Detect which cell encompasses the target text, then output its [X, Y] center coordinate. 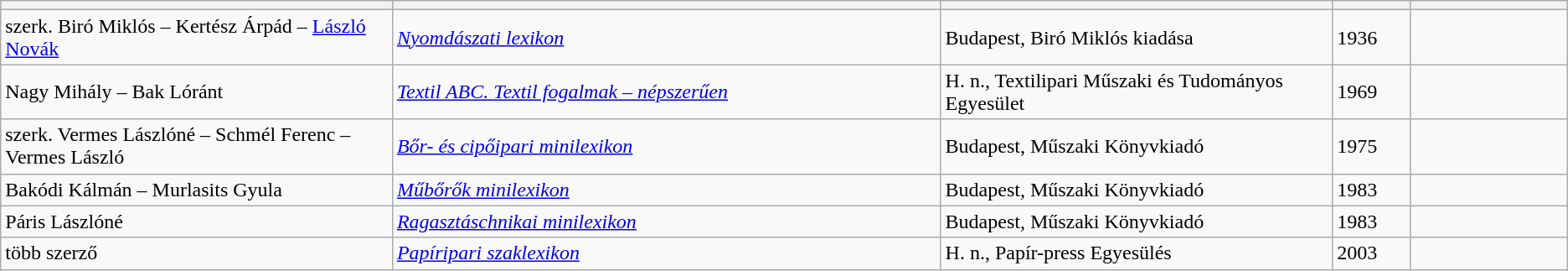
Ragasztáschnikai minilexikon [667, 221]
2003 [1372, 253]
H. n., Papír-press Egyesülés [1137, 253]
1936 [1372, 37]
Nyomdászati lexikon [667, 37]
Nagy Mihály – Bak Lóránt [197, 92]
Budapest, Biró Miklós kiadása [1137, 37]
Bakódi Kálmán – Murlasits Gyula [197, 190]
szerk. Biró Miklós – Kertész Árpád – László Novák [197, 37]
Bőr- és cipőipari minilexikon [667, 146]
több szerző [197, 253]
1975 [1372, 146]
1969 [1372, 92]
Papíripari szaklexikon [667, 253]
H. n., Textilipari Műszaki és Tudományos Egyesület [1137, 92]
Textil ABC. Textil fogalmak – népszerűen [667, 92]
szerk. Vermes Lászlóné – Schmél Ferenc – Vermes László [197, 146]
Páris Lászlóné [197, 221]
Műbőrők minilexikon [667, 190]
